Scan for the cell matching the given text and deliver its (X, Y) coordinate at center. 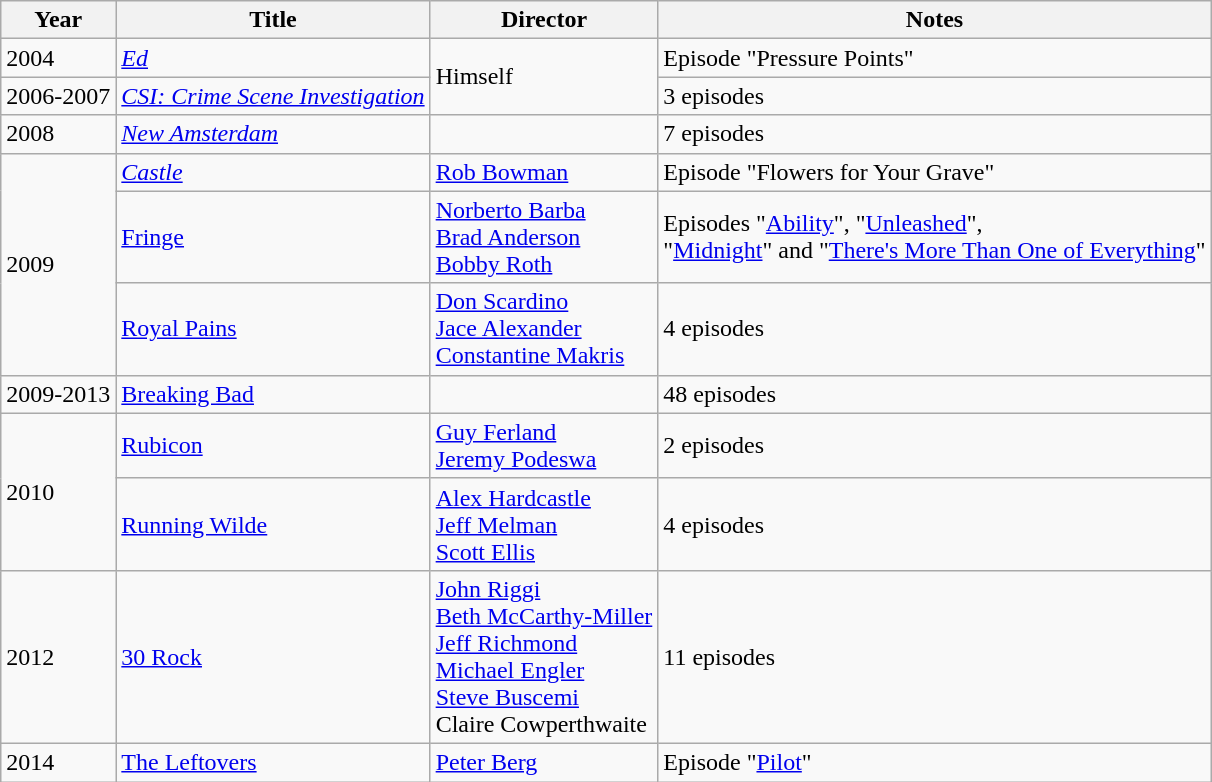
Castle (273, 172)
2014 (58, 762)
Episode "Flowers for Your Grave" (934, 172)
Himself (544, 77)
Director (544, 20)
Alex HardcastleJeff MelmanScott Ellis (544, 524)
7 episodes (934, 134)
2009 (58, 264)
CSI: Crime Scene Investigation (273, 96)
2012 (58, 656)
Breaking Bad (273, 394)
Peter Berg (544, 762)
Rob Bowman (544, 172)
John RiggiBeth McCarthy-MillerJeff RichmondMichael EnglerSteve BuscemiClaire Cowperthwaite (544, 656)
Title (273, 20)
New Amsterdam (273, 134)
Notes (934, 20)
2010 (58, 492)
Guy FerlandJeremy Podeswa (544, 446)
2009-2013 (58, 394)
Norberto BarbaBrad AndersonBobby Roth (544, 237)
Royal Pains (273, 329)
2006-2007 (58, 96)
The Leftovers (273, 762)
Don ScardinoJace AlexanderConstantine Makris (544, 329)
2 episodes (934, 446)
2004 (58, 58)
Episode "Pressure Points" (934, 58)
Episode "Pilot" (934, 762)
48 episodes (934, 394)
30 Rock (273, 656)
3 episodes (934, 96)
Running Wilde (273, 524)
Episodes "Ability", "Unleashed","Midnight" and "There's More Than One of Everything" (934, 237)
Rubicon (273, 446)
Fringe (273, 237)
Ed (273, 58)
2008 (58, 134)
Year (58, 20)
11 episodes (934, 656)
